For the text-containing cell, return its midpoint in (x, y) coordinate format. 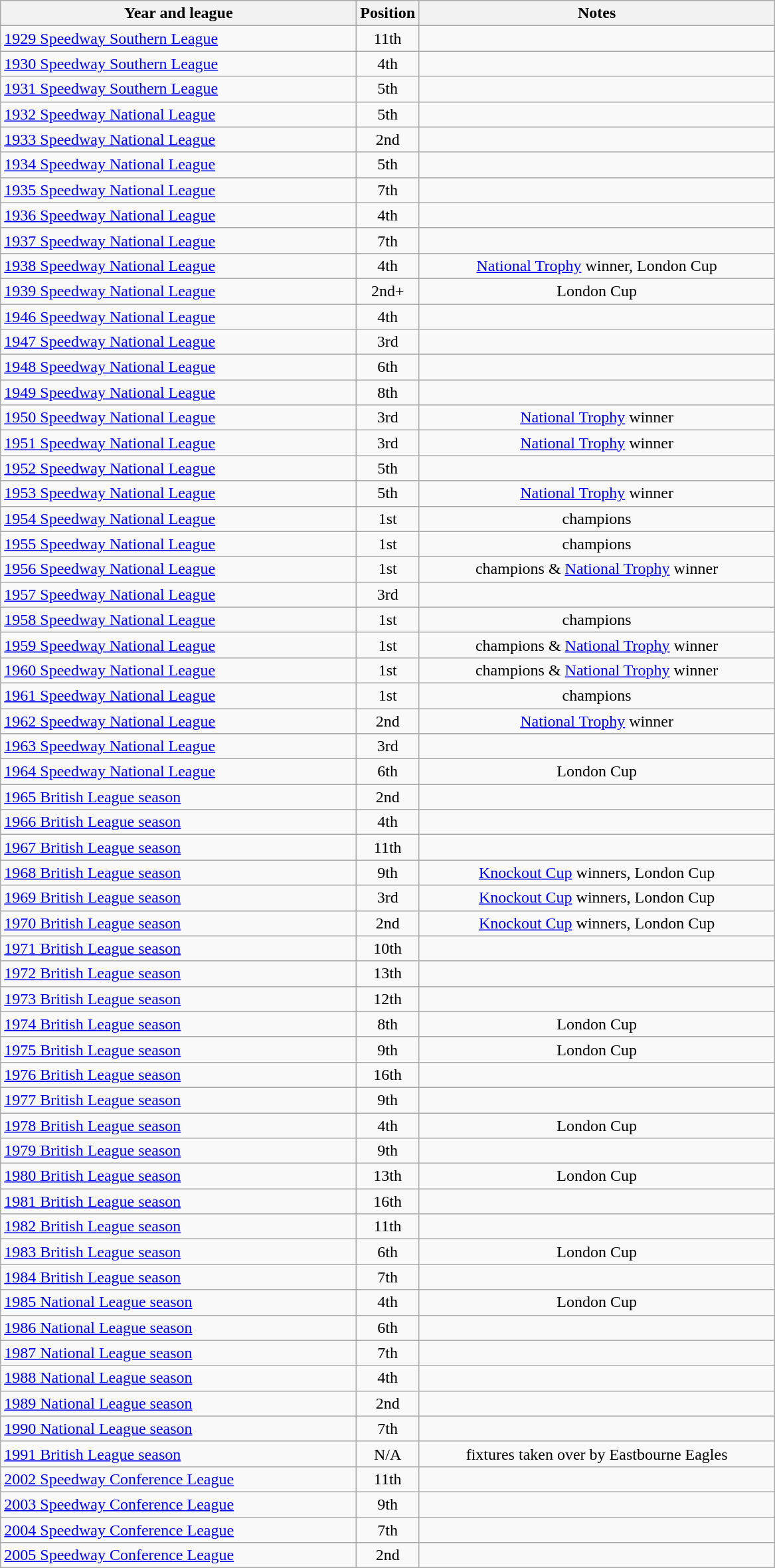
Position (388, 13)
1990 National League season (179, 1429)
2nd+ (388, 291)
1948 Speedway National League (179, 367)
N/A (388, 1454)
1977 British League season (179, 1100)
1946 Speedway National League (179, 317)
10th (388, 948)
1952 Speedway National League (179, 468)
1938 Speedway National League (179, 266)
1965 British League season (179, 797)
1986 National League season (179, 1328)
1980 British League season (179, 1176)
1951 Speedway National League (179, 443)
1989 National League season (179, 1403)
1955 Speedway National League (179, 544)
1981 British League season (179, 1201)
1930 Speedway Southern League (179, 64)
2005 Speedway Conference League (179, 1555)
1947 Speedway National League (179, 342)
fixtures taken over by Eastbourne Eagles (597, 1454)
1959 Speedway National League (179, 645)
1970 British League season (179, 923)
1932 Speedway National League (179, 114)
1984 British League season (179, 1277)
1933 Speedway National League (179, 139)
1929 Speedway Southern League (179, 39)
Year and league (179, 13)
1964 Speedway National League (179, 772)
2002 Speedway Conference League (179, 1479)
2004 Speedway Conference League (179, 1529)
1936 Speedway National League (179, 215)
1934 Speedway National League (179, 165)
1974 British League season (179, 1024)
1949 Speedway National League (179, 392)
1973 British League season (179, 999)
1953 Speedway National League (179, 493)
1956 Speedway National League (179, 569)
1988 National League season (179, 1378)
National Trophy winner, London Cup (597, 266)
1982 British League season (179, 1227)
1937 Speedway National League (179, 240)
1958 Speedway National League (179, 620)
1987 National League season (179, 1353)
1979 British League season (179, 1151)
1957 Speedway National League (179, 594)
1954 Speedway National League (179, 519)
1962 Speedway National League (179, 721)
1967 British League season (179, 847)
1931 Speedway Southern League (179, 89)
12th (388, 999)
1969 British League season (179, 898)
1939 Speedway National League (179, 291)
1950 Speedway National League (179, 418)
1960 Speedway National League (179, 670)
1971 British League season (179, 948)
1966 British League season (179, 822)
1975 British League season (179, 1049)
1976 British League season (179, 1075)
1983 British League season (179, 1252)
1961 Speedway National League (179, 695)
Notes (597, 13)
1991 British League season (179, 1454)
1972 British League season (179, 974)
1935 Speedway National League (179, 190)
1978 British League season (179, 1126)
1968 British League season (179, 873)
1963 Speedway National League (179, 746)
1985 National League season (179, 1302)
2003 Speedway Conference League (179, 1504)
